Find where the given text appears and provide that cell's center as [X, Y] coordinate. 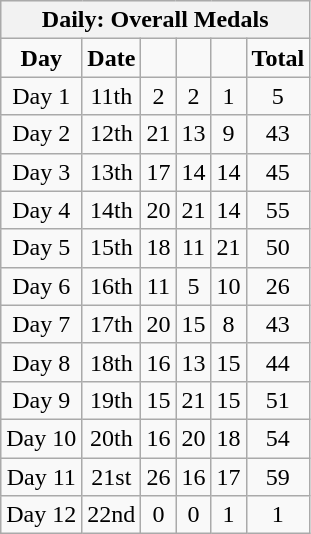
44 [278, 362]
Day 4 [42, 210]
Day 8 [42, 362]
Day 11 [42, 477]
Date [112, 58]
Day 9 [42, 400]
54 [278, 438]
13th [112, 172]
Day [42, 58]
9 [228, 134]
Day 10 [42, 438]
51 [278, 400]
Day 3 [42, 172]
59 [278, 477]
Day 2 [42, 134]
14th [112, 210]
Day 1 [42, 96]
20th [112, 438]
12th [112, 134]
17th [112, 324]
15th [112, 248]
Day 5 [42, 248]
Day 7 [42, 324]
Total [278, 58]
45 [278, 172]
10 [228, 286]
22nd [112, 515]
50 [278, 248]
16th [112, 286]
19th [112, 400]
21st [112, 477]
Day 6 [42, 286]
Day 12 [42, 515]
18th [112, 362]
11th [112, 96]
Daily: Overall Medals [156, 20]
8 [228, 324]
55 [278, 210]
